Capture the cell that displays the provided text and extract its [X, Y] central coordinate. 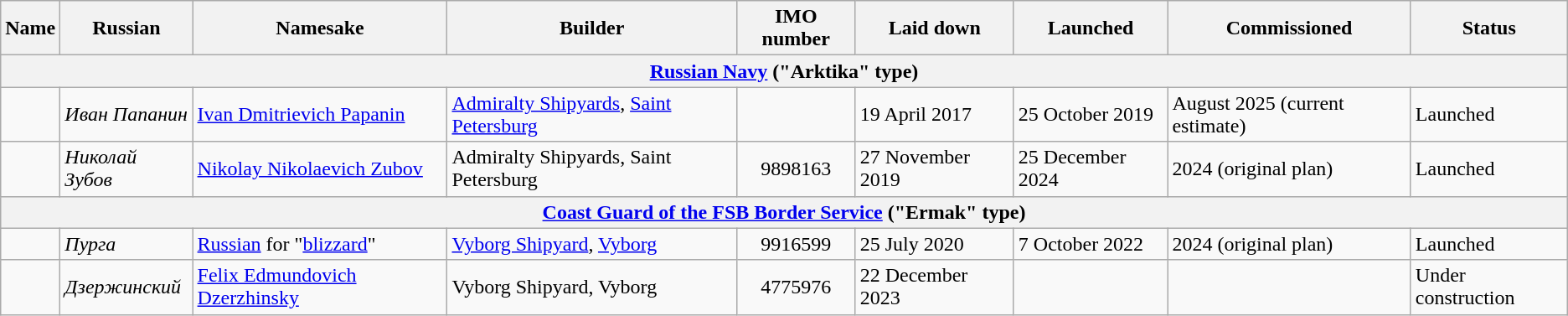
Namesake [320, 28]
Name [30, 28]
Laid down [935, 28]
25 July 2020 [935, 244]
August 2025 (current estimate) [1289, 114]
Status [1489, 28]
IMO number [796, 28]
Under construction [1489, 287]
Commissioned [1289, 28]
25 October 2019 [1091, 114]
Felix Edmundovich Dzerzhinsky [320, 287]
9898163 [796, 169]
Пурга [126, 244]
Coast Guard of the FSB Border Service ("Ermak" type) [784, 212]
Николай Зубов [126, 169]
4775976 [796, 287]
9916599 [796, 244]
Иван Папанин [126, 114]
Дзержинский [126, 287]
Builder [591, 28]
Russian Navy ("Arktika" type) [784, 71]
22 December 2023 [935, 287]
Nikolay Nikolaevich Zubov [320, 169]
7 October 2022 [1091, 244]
Ivan Dmitrievich Papanin [320, 114]
27 November 2019 [935, 169]
Russian [126, 28]
19 April 2017 [935, 114]
25 December 2024 [1091, 169]
Russian for "blizzard" [320, 244]
